Output the (x, y) coordinate of the center of the cell containing the given text.  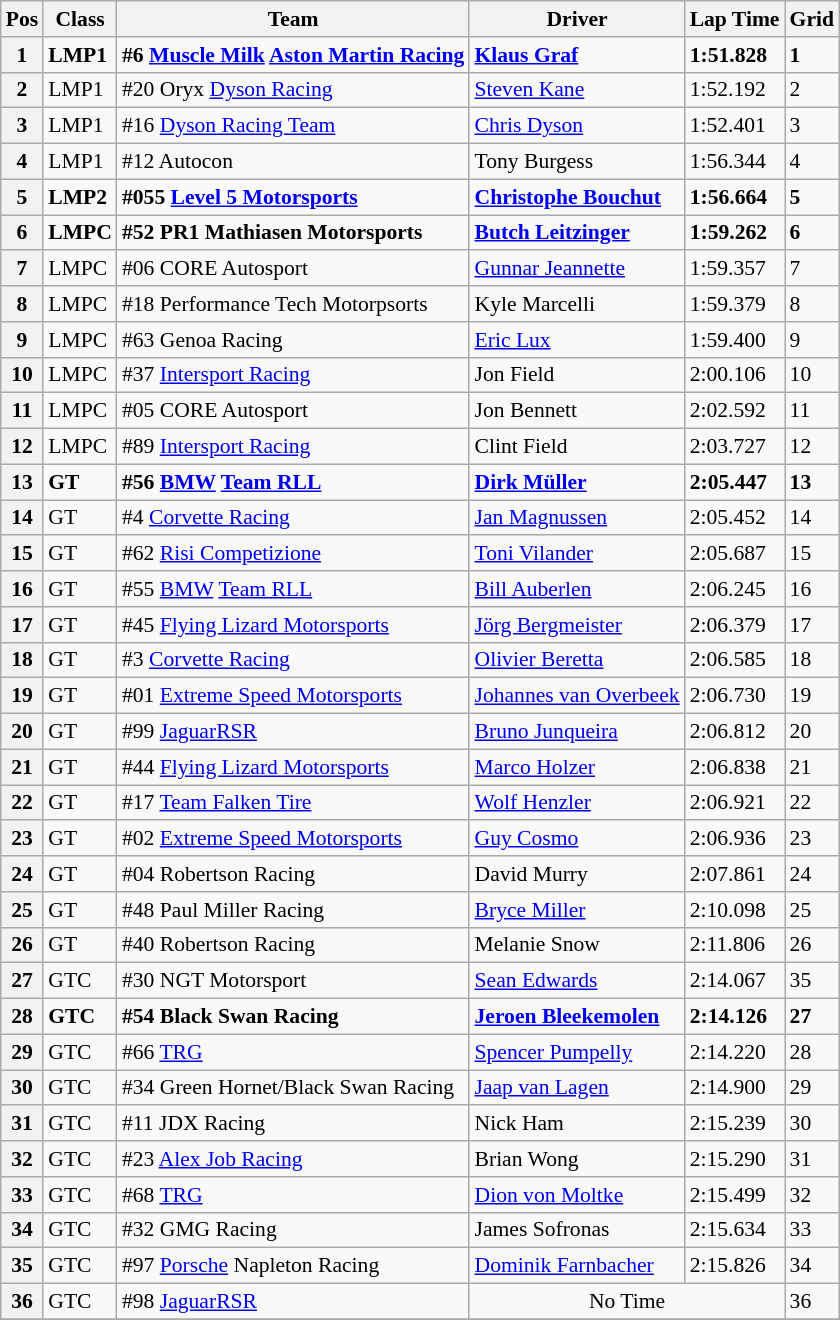
#44 Flying Lizard Motorsports (294, 767)
2:14.126 (735, 1017)
Bruno Junqueira (576, 732)
Lap Time (735, 19)
#23 Alex Job Racing (294, 1159)
#18 Performance Tech Motorpsorts (294, 304)
#66 TRG (294, 1052)
Kyle Marcelli (576, 304)
Bill Auberlen (576, 589)
2:06.379 (735, 625)
2:15.239 (735, 1124)
David Murry (576, 874)
Toni Vilander (576, 554)
Johannes van Overbeek (576, 696)
2:06.245 (735, 589)
2:11.806 (735, 945)
Brian Wong (576, 1159)
1:59.262 (735, 233)
Jon Bennett (576, 411)
Spencer Pumpelly (576, 1052)
#30 NGT Motorsport (294, 981)
#3 Corvette Racing (294, 660)
#45 Flying Lizard Motorsports (294, 625)
Butch Leitzinger (576, 233)
Steven Kane (576, 90)
2:06.585 (735, 660)
#6 Muscle Milk Aston Martin Racing (294, 55)
2:06.936 (735, 839)
#99 JaguarRSR (294, 732)
#20 Oryx Dyson Racing (294, 90)
Jan Magnussen (576, 518)
Nick Ham (576, 1124)
2:15.826 (735, 1266)
#89 Intersport Racing (294, 447)
#12 Autocon (294, 162)
#97 Porsche Napleton Racing (294, 1266)
#32 GMG Racing (294, 1230)
James Sofronas (576, 1230)
Olivier Beretta (576, 660)
Sean Edwards (576, 981)
#05 CORE Autosport (294, 411)
Grid (812, 19)
Jörg Bergmeister (576, 625)
2:05.452 (735, 518)
1:51.828 (735, 55)
#06 CORE Autosport (294, 269)
2:10.098 (735, 910)
Dion von Moltke (576, 1195)
2:15.499 (735, 1195)
2:14.220 (735, 1052)
Pos (22, 19)
#68 TRG (294, 1195)
1:56.664 (735, 197)
#04 Robertson Racing (294, 874)
2:03.727 (735, 447)
#17 Team Falken Tire (294, 803)
Chris Dyson (576, 126)
#37 Intersport Racing (294, 375)
Dominik Farnbacher (576, 1266)
1:59.400 (735, 340)
#62 Risi Competizione (294, 554)
2:06.838 (735, 767)
#40 Robertson Racing (294, 945)
2:06.812 (735, 732)
Driver (576, 19)
Marco Holzer (576, 767)
2:07.861 (735, 874)
2:00.106 (735, 375)
#02 Extreme Speed Motorsports (294, 839)
2:05.687 (735, 554)
#34 Green Hornet/Black Swan Racing (294, 1088)
2:14.067 (735, 981)
1:59.357 (735, 269)
2:02.592 (735, 411)
Wolf Henzler (576, 803)
2:05.447 (735, 482)
LMP2 (80, 197)
Bryce Miller (576, 910)
1:52.192 (735, 90)
Jaap van Lagen (576, 1088)
#4 Corvette Racing (294, 518)
#01 Extreme Speed Motorsports (294, 696)
#52 PR1 Mathiasen Motorsports (294, 233)
#54 Black Swan Racing (294, 1017)
Jon Field (576, 375)
#63 Genoa Racing (294, 340)
1:59.379 (735, 304)
No Time (626, 1302)
#11 JDX Racing (294, 1124)
Clint Field (576, 447)
#55 BMW Team RLL (294, 589)
2:06.921 (735, 803)
Gunnar Jeannette (576, 269)
Melanie Snow (576, 945)
#16 Dyson Racing Team (294, 126)
Christophe Bouchut (576, 197)
#98 JaguarRSR (294, 1302)
Guy Cosmo (576, 839)
2:15.290 (735, 1159)
Jeroen Bleekemolen (576, 1017)
Eric Lux (576, 340)
Class (80, 19)
#48 Paul Miller Racing (294, 910)
Dirk Müller (576, 482)
Klaus Graf (576, 55)
Team (294, 19)
#055 Level 5 Motorsports (294, 197)
1:52.401 (735, 126)
2:15.634 (735, 1230)
1:56.344 (735, 162)
2:14.900 (735, 1088)
2:06.730 (735, 696)
#56 BMW Team RLL (294, 482)
Tony Burgess (576, 162)
